Extract the (X, Y) coordinate from the center of the cell holding the provided text.  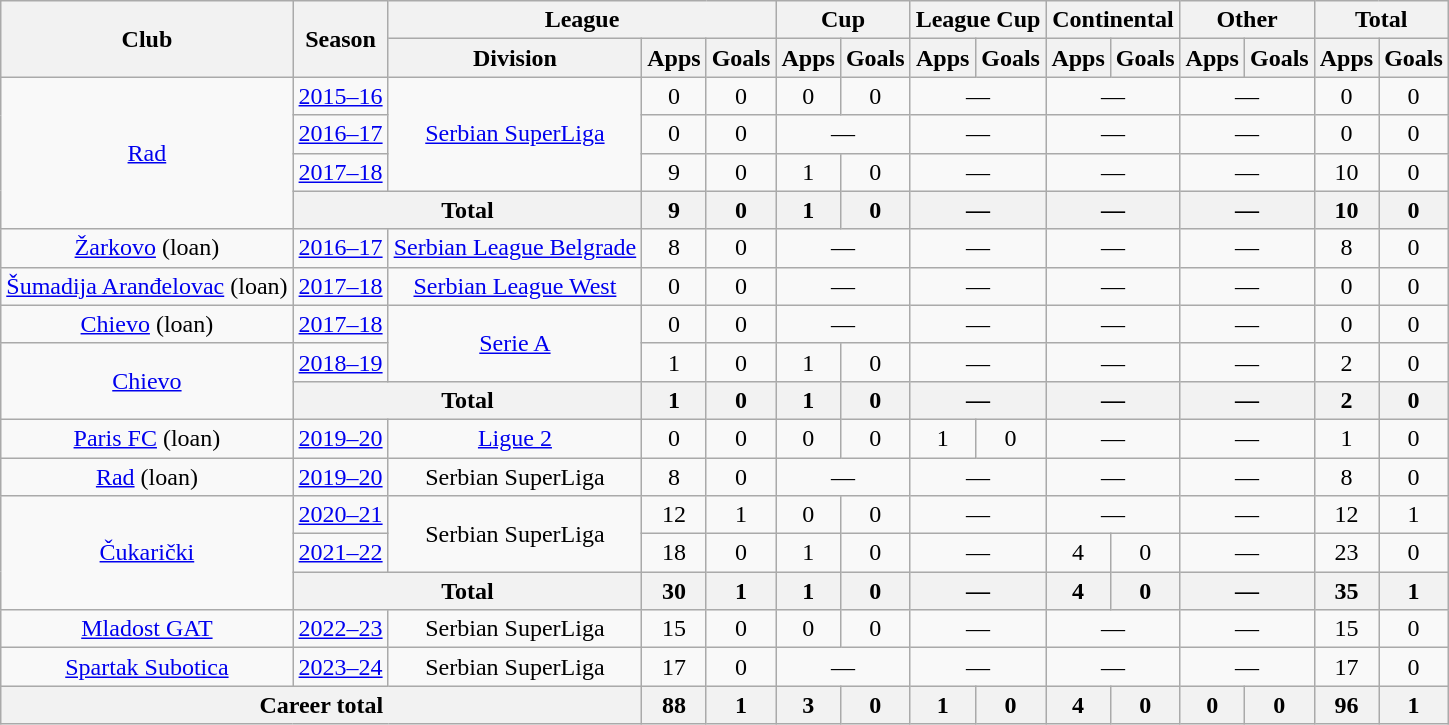
Continental (1113, 20)
96 (1346, 705)
League (582, 20)
Serie A (515, 343)
Club (147, 39)
2021–22 (340, 553)
Šumadija Aranđelovac (loan) (147, 286)
3 (808, 705)
Season (340, 39)
30 (674, 591)
2015–16 (340, 96)
Paris FC (loan) (147, 438)
2023–24 (340, 667)
Chievo (loan) (147, 324)
Rad (loan) (147, 477)
Čukarički (147, 553)
Serbian League Belgrade (515, 248)
Career total (322, 705)
Cup (843, 20)
88 (674, 705)
Serbian League West (515, 286)
Other (1247, 20)
23 (1346, 553)
Chievo (147, 381)
Spartak Subotica (147, 667)
Division (515, 58)
2018–19 (340, 362)
Rad (147, 153)
Ligue 2 (515, 438)
2022–23 (340, 629)
Žarkovo (loan) (147, 248)
Mladost GAT (147, 629)
18 (674, 553)
2020–21 (340, 515)
League Cup (978, 20)
35 (1346, 591)
